Find where the given text appears and provide that cell's center as [X, Y] coordinate. 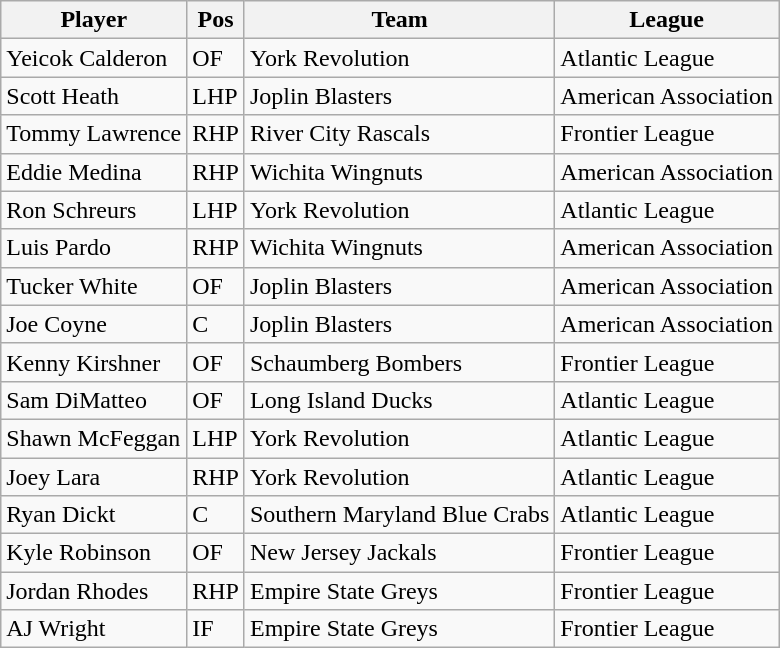
IF [216, 629]
Pos [216, 20]
Joe Coyne [94, 324]
Southern Maryland Blue Crabs [399, 515]
Yeicok Calderon [94, 58]
Sam DiMatteo [94, 400]
Kyle Robinson [94, 553]
League [667, 20]
River City Rascals [399, 134]
Player [94, 20]
Tommy Lawrence [94, 134]
Tucker White [94, 286]
Ron Schreurs [94, 210]
Shawn McFeggan [94, 438]
Long Island Ducks [399, 400]
Team [399, 20]
Jordan Rhodes [94, 591]
Kenny Kirshner [94, 362]
Schaumberg Bombers [399, 362]
Eddie Medina [94, 172]
Ryan Dickt [94, 515]
Luis Pardo [94, 248]
New Jersey Jackals [399, 553]
AJ Wright [94, 629]
Joey Lara [94, 477]
Scott Heath [94, 96]
